Return the [x, y] coordinate for the center point of the cell that contains the specified text.  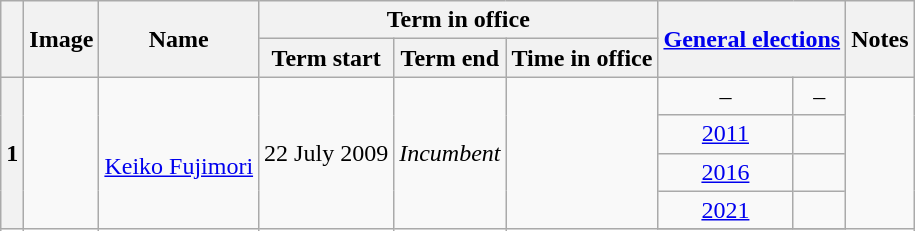
2011 [726, 134]
Name [179, 39]
22 July 2009 [326, 153]
Image [62, 39]
Notes [880, 39]
Keiko Fujimori [179, 153]
Time in office [582, 58]
Incumbent [450, 153]
Term in office [458, 20]
1 [12, 153]
2021 [726, 210]
Term start [326, 58]
General elections [752, 39]
2016 [726, 172]
Term end [450, 58]
